Provide the (X, Y) coordinate of the cell's center where the given text is located.  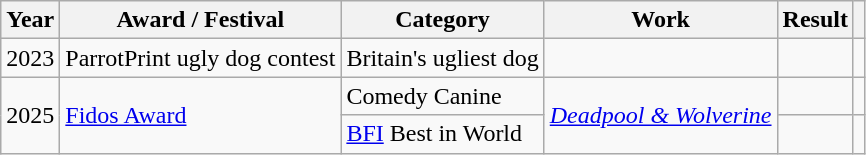
ParrotPrint ugly dog contest (200, 58)
Award / Festival (200, 20)
Category (442, 20)
Britain's ugliest dog (442, 58)
BFI Best in World (442, 134)
Deadpool & Wolverine (660, 115)
Result (815, 20)
Work (660, 20)
Fidos Award (200, 115)
2023 (30, 58)
Year (30, 20)
Comedy Canine (442, 96)
2025 (30, 115)
